Pinpoint the cell where the given text exists, returning its [X, Y] midpoint coordinate. 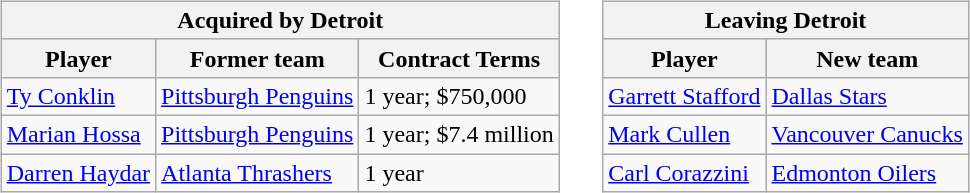
Mark Cullen [684, 134]
Leaving Detroit [786, 20]
Ty Conklin [78, 96]
New team [867, 58]
Carl Corazzini [684, 173]
Darren Haydar [78, 173]
Garrett Stafford [684, 96]
Vancouver Canucks [867, 134]
Dallas Stars [867, 96]
Contract Terms [459, 58]
1 year; $7.4 million [459, 134]
Edmonton Oilers [867, 173]
Atlanta Thrashers [258, 173]
1 year [459, 173]
Acquired by Detroit [280, 20]
Marian Hossa [78, 134]
1 year; $750,000 [459, 96]
Former team [258, 58]
